Identify which cell holds the provided text, then report its [X, Y] central coordinate. 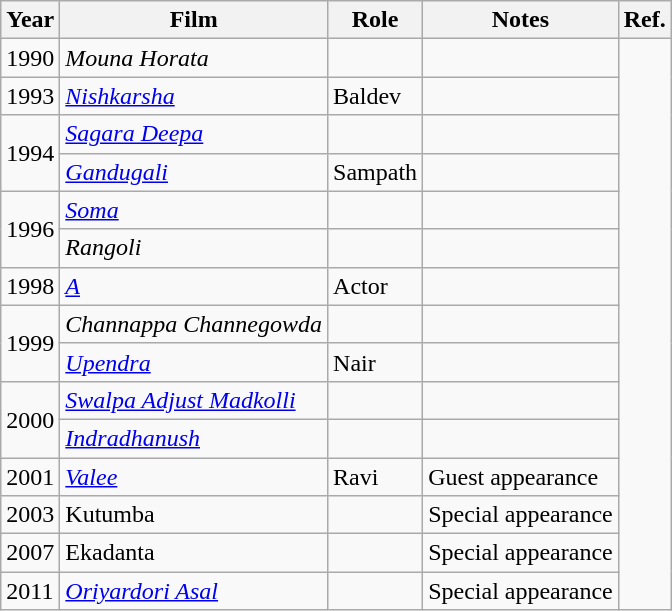
Oriyardori Asal [194, 591]
Film [194, 20]
2000 [30, 419]
Mouna Horata [194, 58]
2001 [30, 477]
Year [30, 20]
Gandugali [194, 172]
Ref. [644, 20]
Kutumba [194, 515]
Baldev [376, 96]
Sampath [376, 172]
Guest appearance [521, 477]
Channappa Channegowda [194, 324]
1994 [30, 153]
1993 [30, 96]
Indradhanush [194, 438]
Valee [194, 477]
Upendra [194, 362]
2011 [30, 591]
Ekadanta [194, 553]
Ravi [376, 477]
1999 [30, 343]
Sagara Deepa [194, 134]
Nishkarsha [194, 96]
2007 [30, 553]
Notes [521, 20]
1996 [30, 229]
A [194, 286]
1998 [30, 286]
Soma [194, 210]
Rangoli [194, 248]
1990 [30, 58]
2003 [30, 515]
Swalpa Adjust Madkolli [194, 400]
Nair [376, 362]
Actor [376, 286]
Role [376, 20]
